Identify which cell holds the provided text, then report its (x, y) central coordinate. 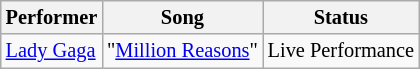
Lady Gaga (52, 51)
Live Performance (341, 51)
Song (182, 17)
Status (341, 17)
"Million Reasons" (182, 51)
Performer (52, 17)
